Output the (x, y) coordinate of the center of the cell containing the given text.  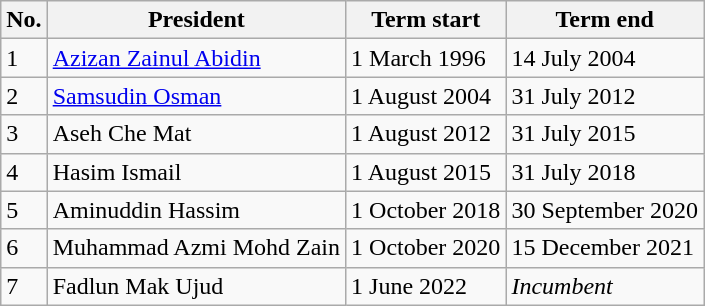
1 October 2018 (426, 210)
Term end (605, 20)
Muhammad Azmi Mohd Zain (196, 248)
30 September 2020 (605, 210)
Fadlun Mak Ujud (196, 286)
No. (24, 20)
Samsudin Osman (196, 96)
1 (24, 58)
Aseh Che Mat (196, 134)
31 July 2012 (605, 96)
31 July 2015 (605, 134)
1 June 2022 (426, 286)
7 (24, 286)
1 August 2004 (426, 96)
1 August 2012 (426, 134)
1 August 2015 (426, 172)
Aminuddin Hassim (196, 210)
6 (24, 248)
2 (24, 96)
4 (24, 172)
1 March 1996 (426, 58)
1 October 2020 (426, 248)
Azizan Zainul Abidin (196, 58)
15 December 2021 (605, 248)
31 July 2018 (605, 172)
President (196, 20)
Term start (426, 20)
Hasim Ismail (196, 172)
14 July 2004 (605, 58)
5 (24, 210)
Incumbent (605, 286)
3 (24, 134)
